For the text-containing cell, return its midpoint in [x, y] coordinate format. 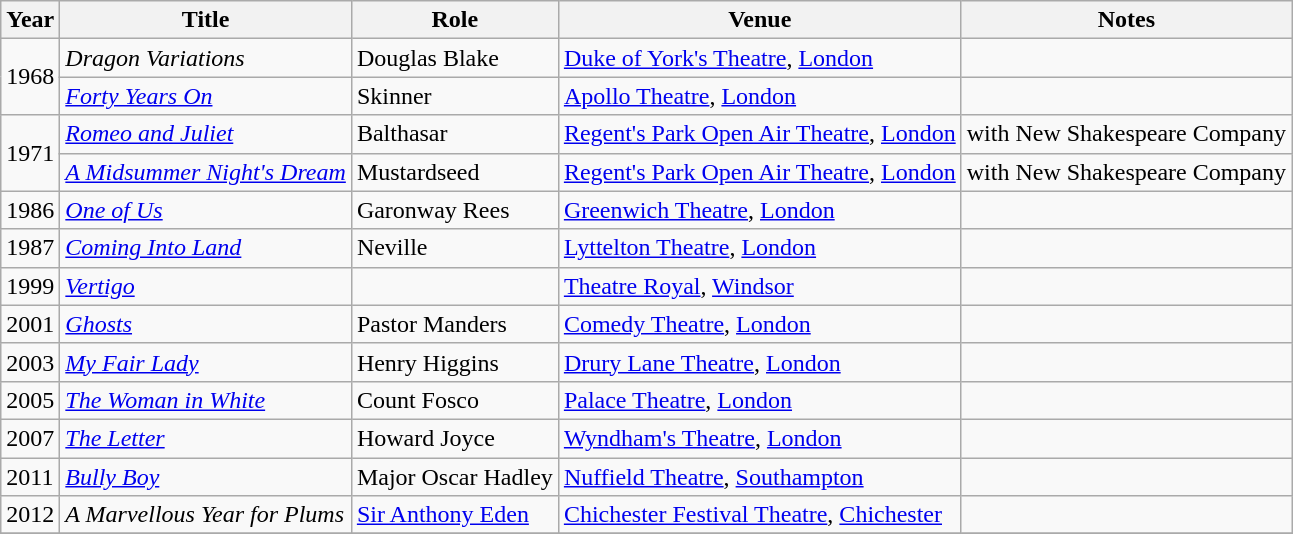
Greenwich Theatre, London [760, 210]
Wyndham's Theatre, London [760, 438]
Major Oscar Hadley [454, 477]
Sir Anthony Eden [454, 515]
2003 [30, 362]
2001 [30, 324]
Palace Theatre, London [760, 400]
Coming Into Land [206, 248]
Skinner [454, 96]
Theatre Royal, Windsor [760, 286]
Duke of York's Theatre, London [760, 58]
Count Fosco [454, 400]
2011 [30, 477]
A Marvellous Year for Plums [206, 515]
Balthasar [454, 134]
Romeo and Juliet [206, 134]
A Midsummer Night's Dream [206, 172]
Venue [760, 20]
Garonway Rees [454, 210]
1999 [30, 286]
1968 [30, 77]
Bully Boy [206, 477]
Year [30, 20]
Dragon Variations [206, 58]
2007 [30, 438]
Nuffield Theatre, Southampton [760, 477]
The Woman in White [206, 400]
1986 [30, 210]
Mustardseed [454, 172]
Ghosts [206, 324]
Role [454, 20]
Neville [454, 248]
Forty Years On [206, 96]
Notes [1126, 20]
Vertigo [206, 286]
Drury Lane Theatre, London [760, 362]
Pastor Manders [454, 324]
2012 [30, 515]
Henry Higgins [454, 362]
Apollo Theatre, London [760, 96]
My Fair Lady [206, 362]
The Letter [206, 438]
Lyttelton Theatre, London [760, 248]
Douglas Blake [454, 58]
1987 [30, 248]
1971 [30, 153]
Chichester Festival Theatre, Chichester [760, 515]
Howard Joyce [454, 438]
Comedy Theatre, London [760, 324]
Title [206, 20]
One of Us [206, 210]
2005 [30, 400]
